Pinpoint the cell where the given text exists, returning its [X, Y] midpoint coordinate. 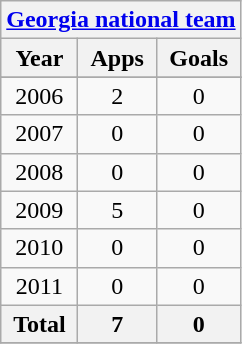
Total [40, 324]
Apps [117, 58]
5 [117, 210]
2 [117, 96]
2006 [40, 96]
7 [117, 324]
2008 [40, 172]
Year [40, 58]
Goals [198, 58]
2011 [40, 286]
Georgia national team [121, 20]
2007 [40, 134]
2009 [40, 210]
2010 [40, 248]
